Determine the (x, y) coordinate at the center of the cell enclosing the given text.  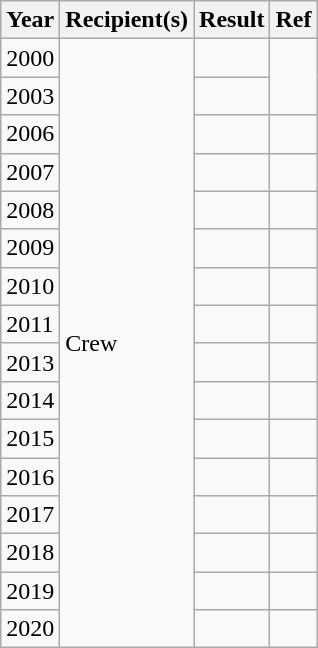
2010 (30, 286)
2014 (30, 400)
2008 (30, 210)
2007 (30, 172)
Ref (294, 20)
2018 (30, 553)
2013 (30, 362)
Result (232, 20)
2020 (30, 629)
2000 (30, 58)
2003 (30, 96)
Year (30, 20)
2019 (30, 591)
2006 (30, 134)
2015 (30, 438)
Recipient(s) (127, 20)
Crew (127, 344)
2017 (30, 515)
2009 (30, 248)
2016 (30, 477)
2011 (30, 324)
